Determine the (x, y) coordinate at the center of the cell enclosing the given text.  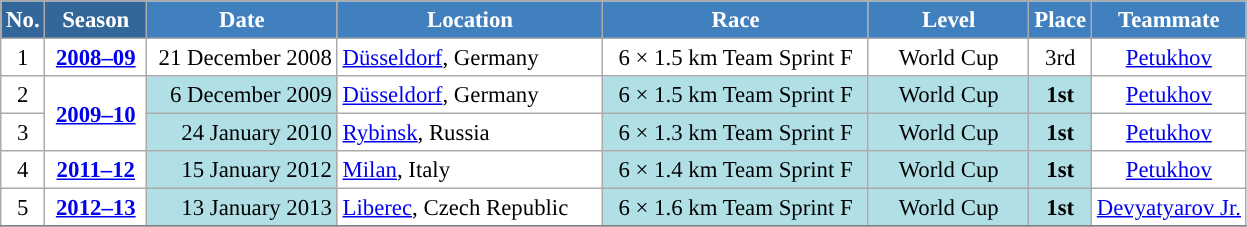
6 × 1.3 km Team Sprint F (736, 133)
21 December 2008 (242, 58)
Location (470, 20)
15 January 2012 (242, 170)
2012–13 (96, 208)
Rybinsk, Russia (470, 133)
Liberec, Czech Republic (470, 208)
Devyatyarov Jr. (1168, 208)
5 (23, 208)
Date (242, 20)
Milan, Italy (470, 170)
6 December 2009 (242, 95)
6 × 1.4 km Team Sprint F (736, 170)
Teammate (1168, 20)
No. (23, 20)
2 (23, 95)
Race (736, 20)
Place (1060, 20)
24 January 2010 (242, 133)
3 (23, 133)
Level (948, 20)
Season (96, 20)
1 (23, 58)
13 January 2013 (242, 208)
3rd (1060, 58)
6 × 1.6 km Team Sprint F (736, 208)
2008–09 (96, 58)
2009–10 (96, 114)
2011–12 (96, 170)
4 (23, 170)
